Detect which cell encompasses the target text, then output its [x, y] center coordinate. 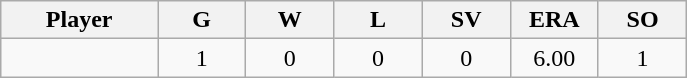
L [378, 20]
Player [80, 20]
W [290, 20]
6.00 [554, 58]
G [202, 20]
SO [642, 20]
SV [466, 20]
ERA [554, 20]
